Provide the (X, Y) coordinate of the cell's center where the given text is located.  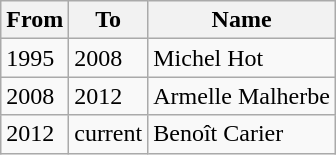
Armelle Malherbe (242, 96)
From (35, 20)
Benoît Carier (242, 134)
Michel Hot (242, 58)
1995 (35, 58)
current (108, 134)
Name (242, 20)
To (108, 20)
